Search for the cell housing the specified text and yield its [x, y] center coordinate. 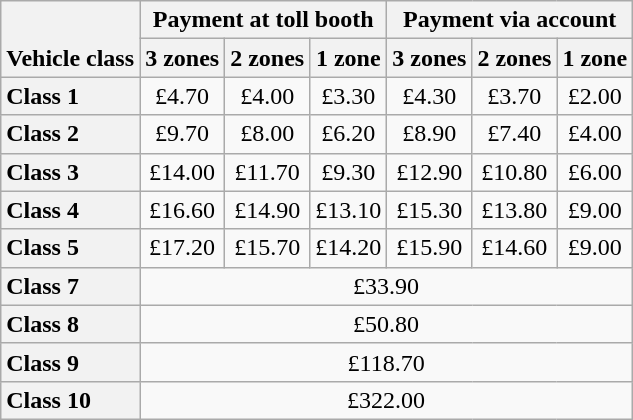
£9.30 [348, 172]
£6.20 [348, 134]
Class 1 [70, 96]
£15.90 [430, 248]
Class 10 [70, 400]
£15.30 [430, 210]
Class 4 [70, 210]
£9.70 [182, 134]
£3.30 [348, 96]
Vehicle class [70, 39]
£2.00 [595, 96]
£8.00 [268, 134]
£118.70 [386, 362]
Payment at toll booth [264, 20]
£13.80 [514, 210]
Class 7 [70, 286]
£3.70 [514, 96]
Class 5 [70, 248]
£322.00 [386, 400]
£16.60 [182, 210]
£8.90 [430, 134]
£50.80 [386, 324]
£4.70 [182, 96]
£7.40 [514, 134]
£12.90 [430, 172]
£13.10 [348, 210]
Class 8 [70, 324]
£10.80 [514, 172]
Class 2 [70, 134]
Class 3 [70, 172]
Payment via account [510, 20]
£14.90 [268, 210]
£14.20 [348, 248]
£6.00 [595, 172]
£11.70 [268, 172]
£15.70 [268, 248]
£4.30 [430, 96]
£17.20 [182, 248]
£14.60 [514, 248]
£14.00 [182, 172]
£33.90 [386, 286]
Class 9 [70, 362]
